Extract the [X, Y] coordinate from the center of the cell holding the provided text.  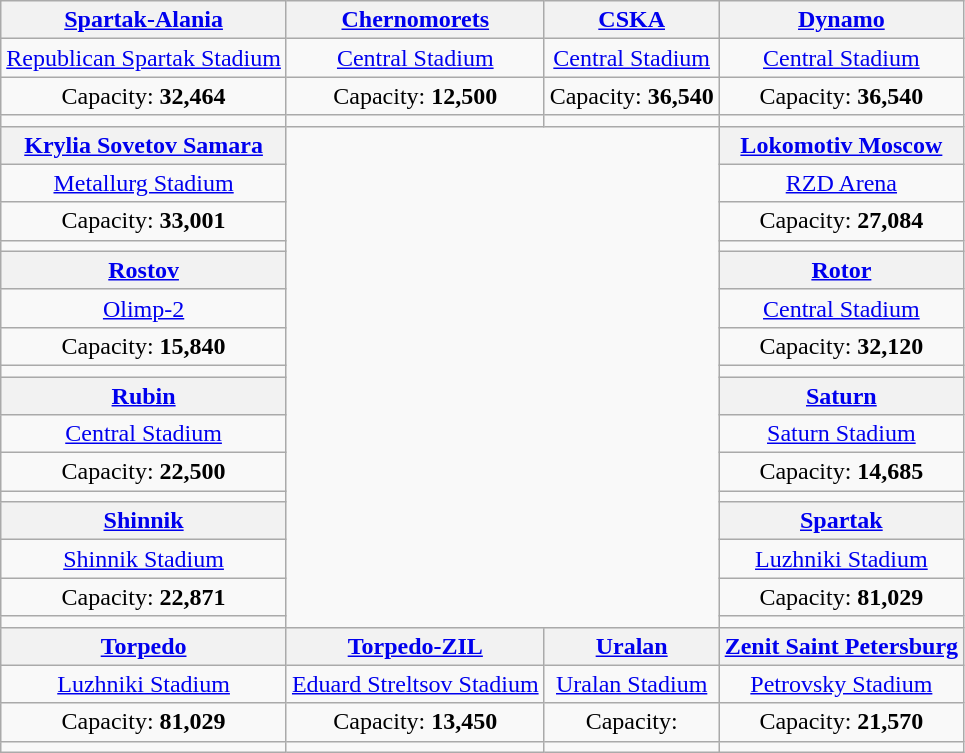
Rotor [841, 270]
Spartak-Alania [144, 20]
Saturn Stadium [841, 434]
Torpedo [144, 646]
Saturn [841, 395]
Capacity: 27,084 [841, 221]
Petrovsky Stadium [841, 684]
Spartak [841, 521]
Dynamo [841, 20]
Rubin [144, 395]
CSKA [632, 20]
Uralan [632, 646]
Capacity: 15,840 [144, 346]
Capacity: 21,570 [841, 722]
Capacity: 22,500 [144, 472]
Shinnik Stadium [144, 559]
Uralan Stadium [632, 684]
Lokomotiv Moscow [841, 145]
Capacity: 32,464 [144, 96]
Olimp-2 [144, 308]
RZD Arena [841, 183]
Capacity: 33,001 [144, 221]
Republican Spartak Stadium [144, 58]
Rostov [144, 270]
Capacity: [632, 722]
Torpedo-ZIL [415, 646]
Krylia Sovetov Samara [144, 145]
Capacity: 22,871 [144, 597]
Capacity: 12,500 [415, 96]
Capacity: 13,450 [415, 722]
Capacity: 32,120 [841, 346]
Shinnik [144, 521]
Eduard Streltsov Stadium [415, 684]
Chernomorets [415, 20]
Capacity: 14,685 [841, 472]
Metallurg Stadium [144, 183]
Zenit Saint Petersburg [841, 646]
